Determine the (X, Y) coordinate at the center of the cell enclosing the given text.  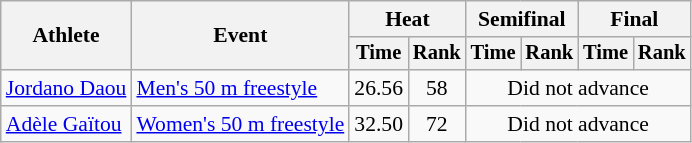
Heat (407, 19)
Semifinal (522, 19)
Athlete (66, 36)
Women's 50 m freestyle (240, 124)
58 (437, 88)
Jordano Daou (66, 88)
72 (437, 124)
Final (634, 19)
Event (240, 36)
Men's 50 m freestyle (240, 88)
26.56 (378, 88)
Adèle Gaïtou (66, 124)
32.50 (378, 124)
